Output the (X, Y) coordinate of the center of the cell containing the given text.  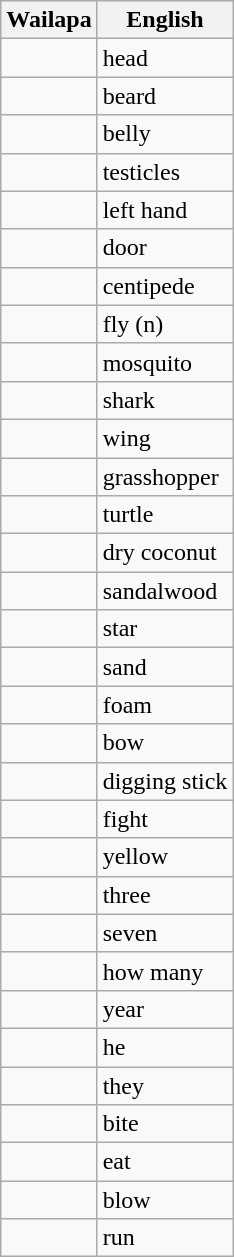
how many (165, 971)
run (165, 1238)
fly (n) (165, 324)
bow (165, 743)
centipede (165, 286)
sandalwood (165, 591)
belly (165, 134)
bite (165, 1124)
beard (165, 96)
shark (165, 400)
seven (165, 933)
three (165, 895)
Wailapa (49, 20)
star (165, 629)
year (165, 1009)
yellow (165, 857)
digging stick (165, 781)
English (165, 20)
door (165, 248)
testicles (165, 172)
they (165, 1085)
turtle (165, 515)
sand (165, 667)
blow (165, 1200)
dry coconut (165, 553)
he (165, 1047)
foam (165, 705)
left hand (165, 210)
eat (165, 1162)
head (165, 58)
fight (165, 819)
mosquito (165, 362)
wing (165, 438)
grasshopper (165, 477)
